Find where the given text appears and provide that cell's center as (X, Y) coordinate. 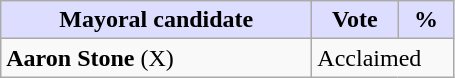
Aaron Stone (X) (156, 58)
Vote (355, 20)
Mayoral candidate (156, 20)
% (426, 20)
Acclaimed (383, 58)
